Output the [X, Y] coordinate of the center of the cell containing the given text.  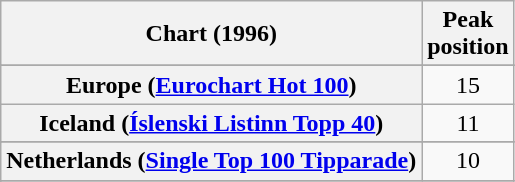
15 [468, 85]
11 [468, 123]
Europe (Eurochart Hot 100) [212, 85]
10 [468, 161]
Chart (1996) [212, 34]
Peakposition [468, 34]
Netherlands (Single Top 100 Tipparade) [212, 161]
Iceland (Íslenski Listinn Topp 40) [212, 123]
